Scan for the cell matching the given text and deliver its [x, y] coordinate at center. 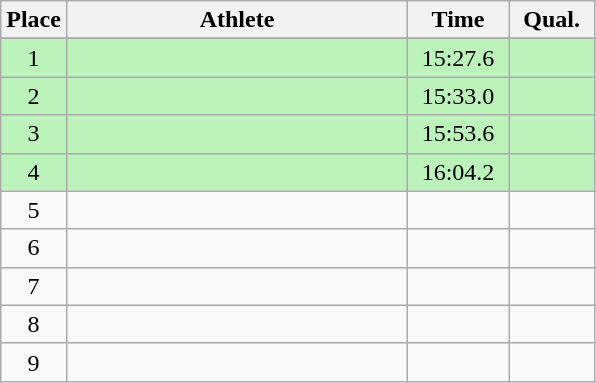
15:33.0 [458, 96]
8 [34, 324]
3 [34, 134]
9 [34, 362]
15:27.6 [458, 58]
7 [34, 286]
Qual. [552, 20]
5 [34, 210]
1 [34, 58]
Place [34, 20]
15:53.6 [458, 134]
Athlete [236, 20]
Time [458, 20]
2 [34, 96]
16:04.2 [458, 172]
6 [34, 248]
4 [34, 172]
